Detect which cell encompasses the target text, then output its (x, y) center coordinate. 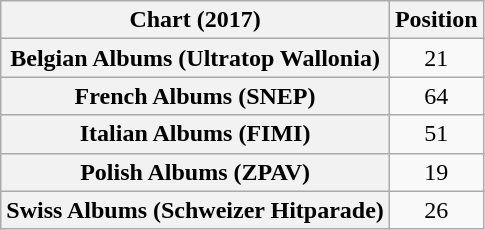
Position (436, 20)
Swiss Albums (Schweizer Hitparade) (196, 210)
26 (436, 210)
Polish Albums (ZPAV) (196, 172)
19 (436, 172)
Italian Albums (FIMI) (196, 134)
French Albums (SNEP) (196, 96)
51 (436, 134)
64 (436, 96)
Chart (2017) (196, 20)
Belgian Albums (Ultratop Wallonia) (196, 58)
21 (436, 58)
